Scan for the cell matching the given text and deliver its (X, Y) coordinate at center. 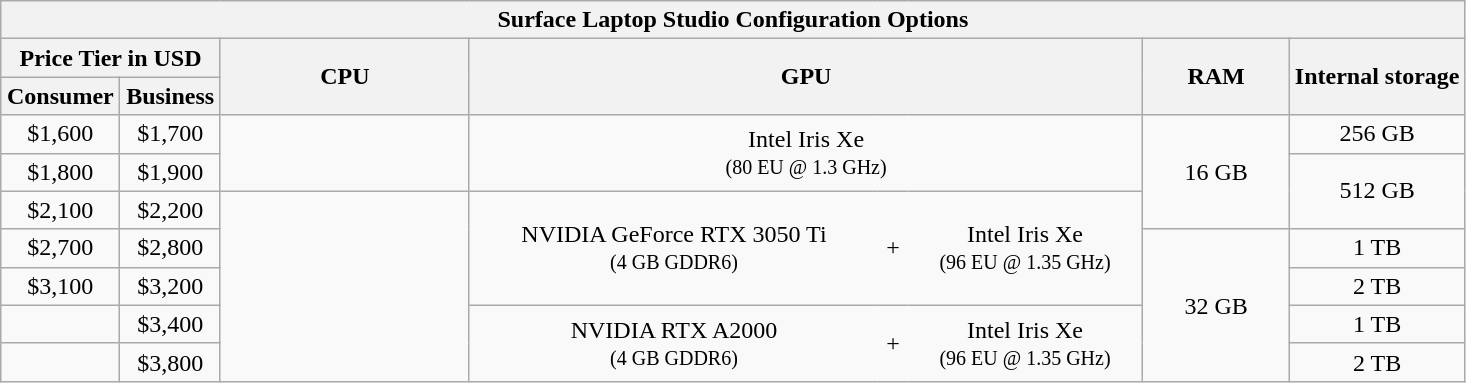
$1,900 (170, 172)
$1,800 (60, 172)
256 GB (1377, 134)
$3,100 (60, 286)
$2,200 (170, 210)
32 GB (1216, 305)
Intel Iris Xe(80 EU @ 1.3 GHz) (806, 153)
NVIDIA RTX A2000(4 GB GDDR6) (674, 343)
Internal storage (1377, 77)
Consumer (60, 96)
16 GB (1216, 172)
CPU (344, 77)
$2,800 (170, 248)
$2,700 (60, 248)
$3,400 (170, 324)
Price Tier in USD (111, 58)
Business (170, 96)
$1,700 (170, 134)
$2,100 (60, 210)
NVIDIA GeForce RTX 3050 Ti(4 GB GDDR6) (674, 248)
RAM (1216, 77)
512 GB (1377, 191)
Surface Laptop Studio Configuration Options (733, 20)
$3,800 (170, 362)
$1,600 (60, 134)
$3,200 (170, 286)
GPU (806, 77)
